Search for the cell housing the specified text and yield its (X, Y) center coordinate. 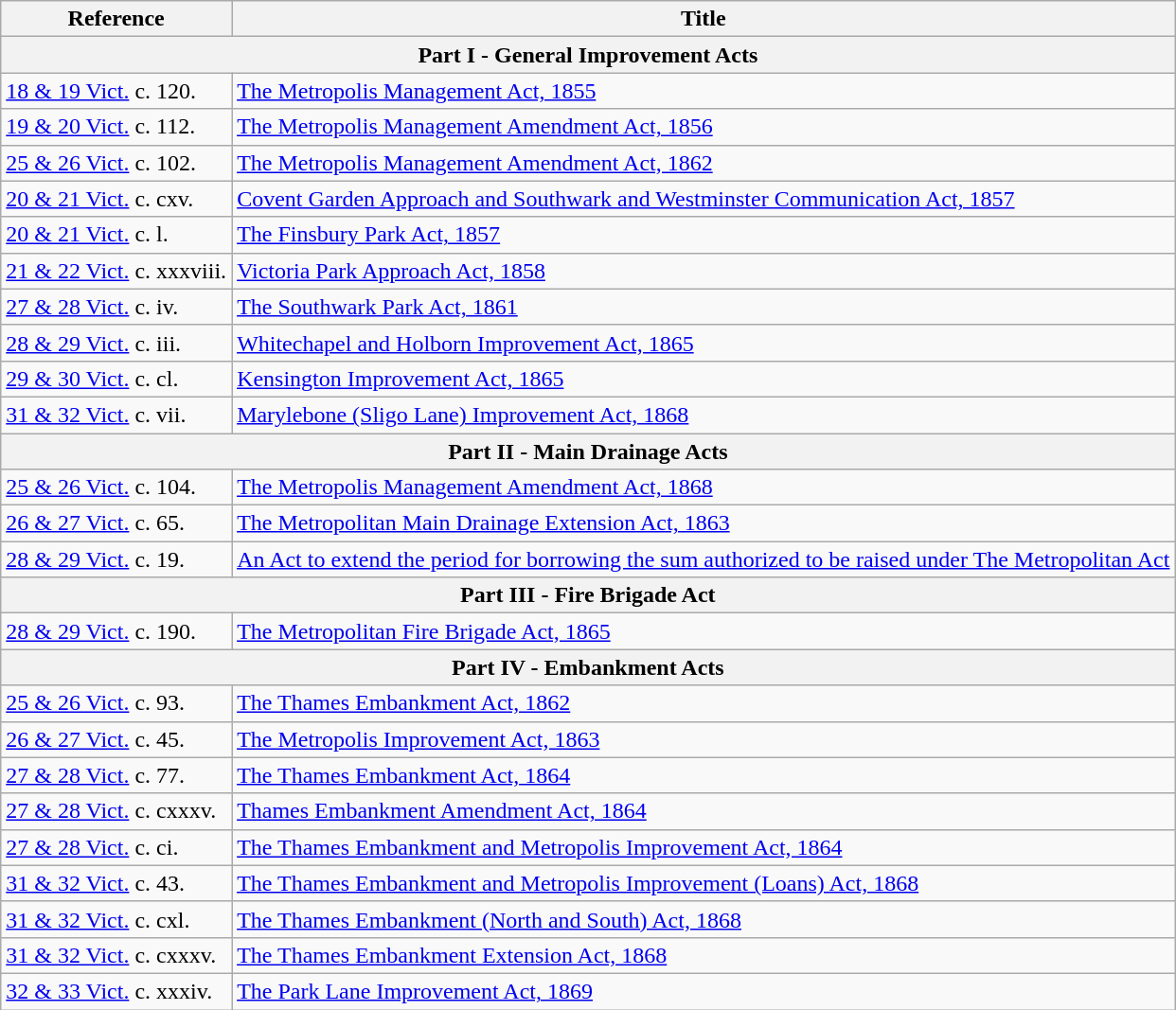
Reference (116, 19)
The Metropolis Improvement Act, 1863 (704, 739)
The Metropolitan Fire Brigade Act, 1865 (704, 631)
27 & 28 Vict. c. 77. (116, 775)
21 & 22 Vict. c. xxxviii. (116, 271)
26 & 27 Vict. c. 65. (116, 523)
27 & 28 Vict. c. cxxxv. (116, 811)
The Finsbury Park Act, 1857 (704, 235)
The Metropolis Management Act, 1855 (704, 91)
The Thames Embankment and Metropolis Improvement (Loans) Act, 1868 (704, 883)
Part I - General Improvement Acts (588, 55)
Kensington Improvement Act, 1865 (704, 379)
27 & 28 Vict. c. ci. (116, 847)
26 & 27 Vict. c. 45. (116, 739)
25 & 26 Vict. c. 104. (116, 487)
31 & 32 Vict. c. vii. (116, 415)
Title (704, 19)
The Thames Embankment Act, 1862 (704, 703)
The Metropolis Management Amendment Act, 1862 (704, 163)
Part IV - Embankment Acts (588, 667)
20 & 21 Vict. c. cxv. (116, 199)
Part II - Main Drainage Acts (588, 452)
28 & 29 Vict. c. 190. (116, 631)
31 & 32 Vict. c. 43. (116, 883)
28 & 29 Vict. c. iii. (116, 343)
31 & 32 Vict. c. cxxxv. (116, 955)
29 & 30 Vict. c. cl. (116, 379)
The Thames Embankment (North and South) Act, 1868 (704, 919)
Covent Garden Approach and Southwark and Westminster Communication Act, 1857 (704, 199)
Part III - Fire Brigade Act (588, 595)
32 & 33 Vict. c. xxxiv. (116, 991)
The Thames Embankment Extension Act, 1868 (704, 955)
18 & 19 Vict. c. 120. (116, 91)
Marylebone (Sligo Lane) Improvement Act, 1868 (704, 415)
The Thames Embankment and Metropolis Improvement Act, 1864 (704, 847)
Whitechapel and Holborn Improvement Act, 1865 (704, 343)
An Act to extend the period for borrowing the sum authorized to be raised under The Metropolitan Act (704, 559)
Thames Embankment Amendment Act, 1864 (704, 811)
The Park Lane Improvement Act, 1869 (704, 991)
20 & 21 Vict. c. l. (116, 235)
The Metropolitan Main Drainage Extension Act, 1863 (704, 523)
25 & 26 Vict. c. 93. (116, 703)
The Metropolis Management Amendment Act, 1856 (704, 127)
27 & 28 Vict. c. iv. (116, 307)
25 & 26 Vict. c. 102. (116, 163)
The Metropolis Management Amendment Act, 1868 (704, 487)
Victoria Park Approach Act, 1858 (704, 271)
The Thames Embankment Act, 1864 (704, 775)
31 & 32 Vict. c. cxl. (116, 919)
19 & 20 Vict. c. 112. (116, 127)
28 & 29 Vict. c. 19. (116, 559)
The Southwark Park Act, 1861 (704, 307)
